For the text-containing cell, return its midpoint in (X, Y) coordinate format. 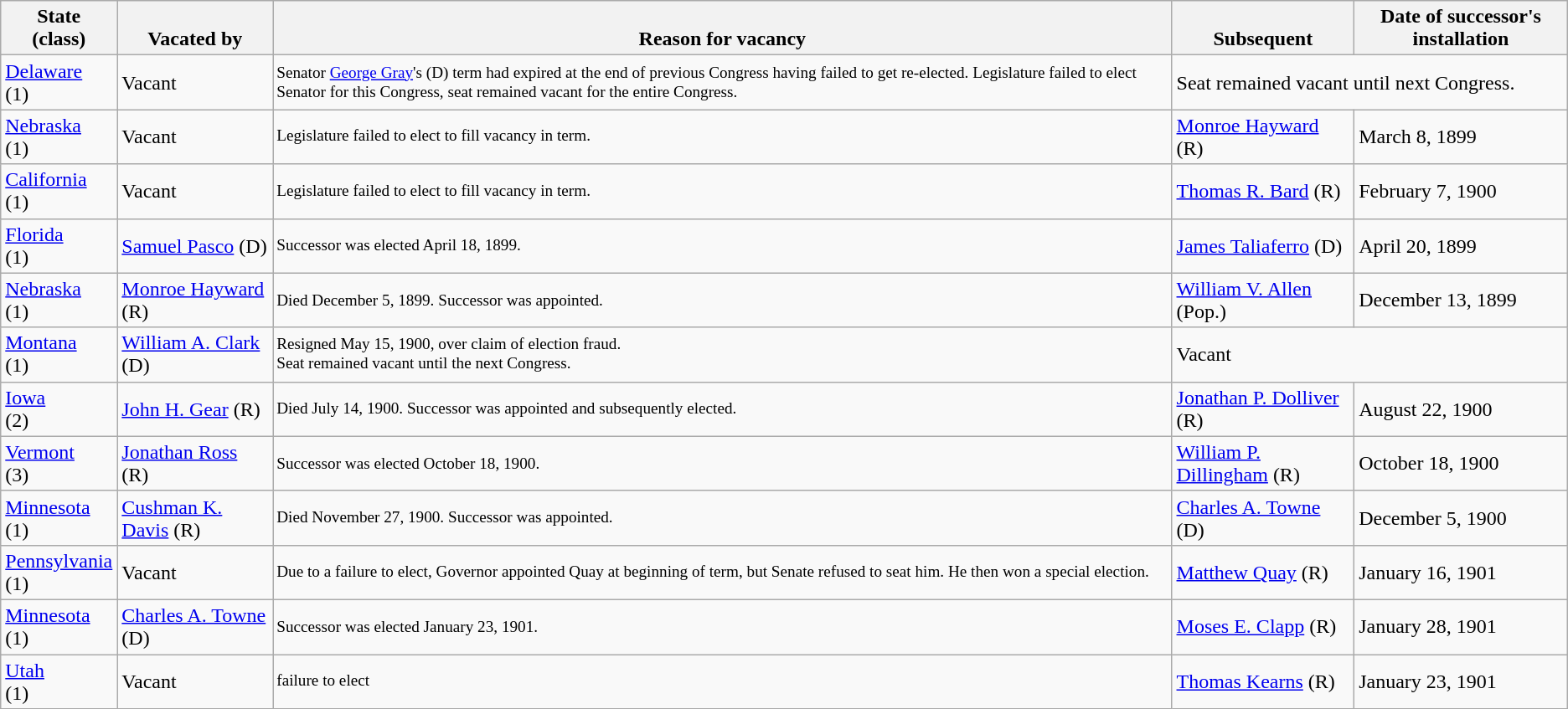
Due to a failure to elect, Governor appointed Quay at beginning of term, but Senate refused to seat him. He then won a special election. (722, 573)
Florida(1) (59, 246)
Delaware(1) (59, 82)
January 16, 1901 (1461, 573)
Subsequent (1263, 28)
Matthew Quay (R) (1263, 573)
Moses E. Clapp (R) (1263, 626)
Thomas Kearns (R) (1263, 681)
Died December 5, 1899. Successor was appointed. (722, 300)
January 28, 1901 (1461, 626)
William P. Dillingham (R) (1263, 464)
Seat remained vacant until next Congress. (1369, 82)
Vacated by (195, 28)
March 8, 1899 (1461, 137)
Successor was elected January 23, 1901. (722, 626)
Jonathan P. Dolliver (R) (1263, 408)
April 20, 1899 (1461, 246)
Cushman K. Davis (R) (195, 517)
Thomas R. Bard (R) (1263, 191)
Samuel Pasco (D) (195, 246)
Successor was elected April 18, 1899. (722, 246)
John H. Gear (R) (195, 408)
California(1) (59, 191)
Pennsylvania(1) (59, 573)
failure to elect (722, 681)
Date of successor's installation (1461, 28)
Jonathan Ross (R) (195, 464)
Iowa(2) (59, 408)
December 5, 1900 (1461, 517)
Resigned May 15, 1900, over claim of election fraud.Seat remained vacant until the next Congress. (722, 355)
Vermont(3) (59, 464)
State(class) (59, 28)
Montana(1) (59, 355)
Died November 27, 1900. Successor was appointed. (722, 517)
Reason for vacancy (722, 28)
August 22, 1900 (1461, 408)
Died July 14, 1900. Successor was appointed and subsequently elected. (722, 408)
Utah(1) (59, 681)
William A. Clark (D) (195, 355)
Successor was elected October 18, 1900. (722, 464)
October 18, 1900 (1461, 464)
February 7, 1900 (1461, 191)
William V. Allen (Pop.) (1263, 300)
January 23, 1901 (1461, 681)
James Taliaferro (D) (1263, 246)
December 13, 1899 (1461, 300)
